Pinpoint the cell where the given text exists, returning its (x, y) midpoint coordinate. 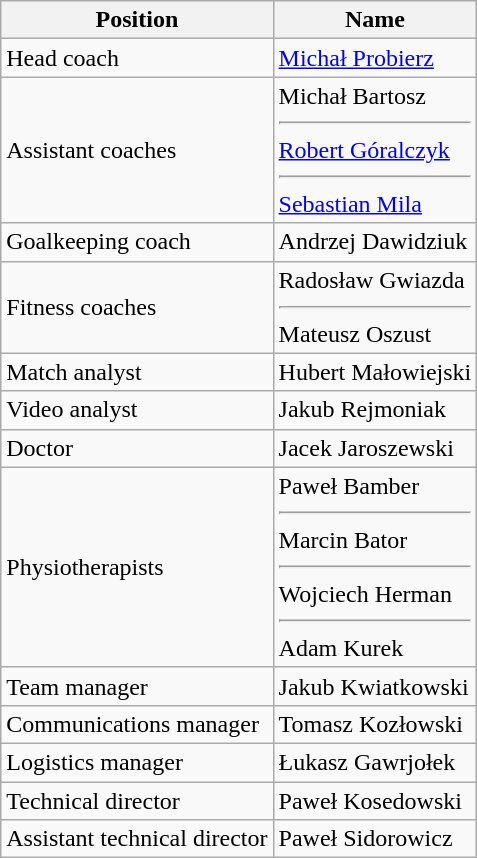
Match analyst (137, 372)
Name (375, 20)
Andrzej Dawidziuk (375, 242)
Logistics manager (137, 762)
Fitness coaches (137, 307)
Technical director (137, 801)
Communications manager (137, 724)
Physiotherapists (137, 567)
Michał Bartosz Robert Góralczyk Sebastian Mila (375, 150)
Position (137, 20)
Jacek Jaroszewski (375, 448)
Michał Probierz (375, 58)
Paweł Kosedowski (375, 801)
Radosław Gwiazda Mateusz Oszust (375, 307)
Head coach (137, 58)
Assistant technical director (137, 839)
Video analyst (137, 410)
Team manager (137, 686)
Goalkeeping coach (137, 242)
Jakub Kwiatkowski (375, 686)
Paweł Bamber Marcin Bator Wojciech Herman Adam Kurek (375, 567)
Tomasz Kozłowski (375, 724)
Doctor (137, 448)
Assistant coaches (137, 150)
Jakub Rejmoniak (375, 410)
Paweł Sidorowicz (375, 839)
Łukasz Gawrjołek (375, 762)
Hubert Małowiejski (375, 372)
